Pinpoint the cell where the given text exists, returning its (X, Y) midpoint coordinate. 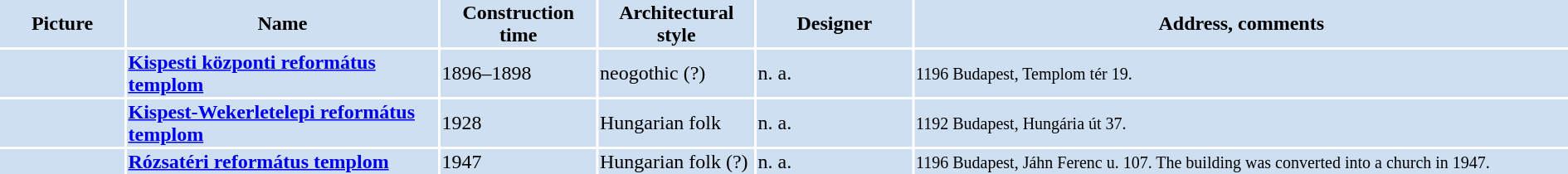
Hungarian folk (677, 123)
1192 Budapest, Hungária út 37. (1241, 123)
Name (282, 23)
1947 (519, 162)
Picture (62, 23)
Kispest-Wekerletelepi református templom (282, 123)
Hungarian folk (?) (677, 162)
Construction time (519, 23)
neogothic (?) (677, 73)
1928 (519, 123)
Designer (835, 23)
Architectural style (677, 23)
Kispesti központi református templom (282, 73)
1896–1898 (519, 73)
Address, comments (1241, 23)
1196 Budapest, Jáhn Ferenc u. 107. The building was converted into a church in 1947. (1241, 162)
1196 Budapest, Templom tér 19. (1241, 73)
Rózsatéri református templom (282, 162)
